Return (X, Y) of the center of cell containing provided text 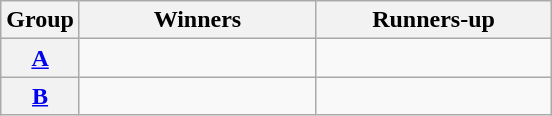
B (40, 96)
Winners (197, 20)
A (40, 58)
Runners-up (433, 20)
Group (40, 20)
